Capture the cell that displays the provided text and extract its [X, Y] central coordinate. 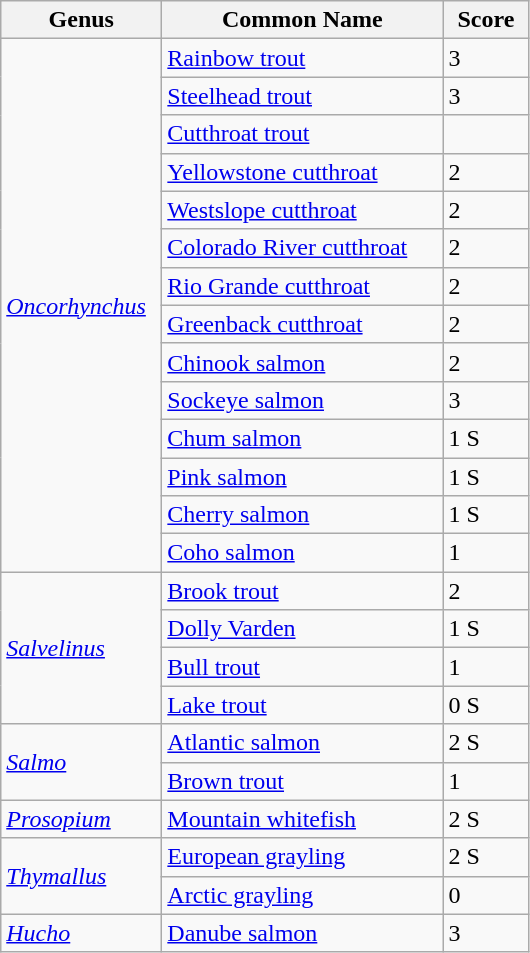
Arctic grayling [302, 895]
Mountain whitefish [302, 819]
Sockeye salmon [302, 400]
Salvelinus [82, 648]
Oncorhynchus [82, 306]
Dolly Varden [302, 629]
Atlantic salmon [302, 743]
European grayling [302, 857]
0 S [486, 705]
Hucho [82, 933]
Chinook salmon [302, 362]
Coho salmon [302, 553]
Yellowstone cutthroat [302, 172]
Rio Grande cutthroat [302, 286]
Common Name [302, 20]
Brown trout [302, 781]
Thymallus [82, 876]
Pink salmon [302, 477]
Prosopium [82, 819]
Danube salmon [302, 933]
Cherry salmon [302, 515]
Bull trout [302, 667]
Score [486, 20]
Westslope cutthroat [302, 210]
Salmo [82, 762]
Rainbow trout [302, 58]
Greenback cutthroat [302, 324]
Steelhead trout [302, 96]
Lake trout [302, 705]
0 [486, 895]
Colorado River cutthroat [302, 248]
Genus [82, 20]
Chum salmon [302, 438]
Cutthroat trout [302, 134]
Brook trout [302, 591]
